Pinpoint the cell where the given text exists, returning its (x, y) midpoint coordinate. 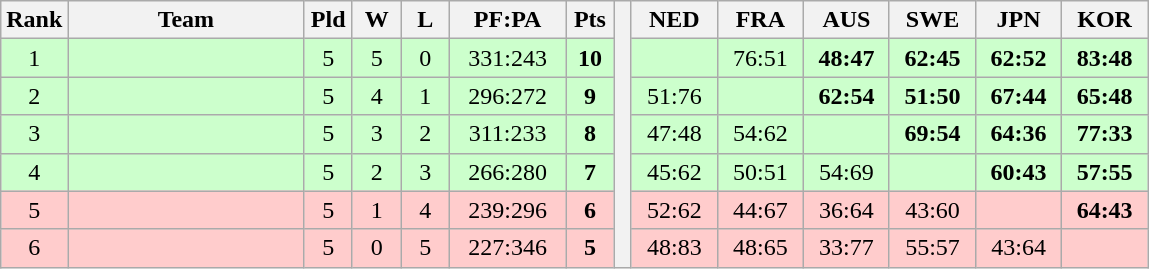
62:54 (846, 96)
311:233 (508, 134)
AUS (846, 20)
64:43 (1105, 210)
Pld (328, 20)
55:57 (932, 248)
Rank (34, 20)
50:51 (760, 172)
51:76 (674, 96)
266:280 (508, 172)
47:48 (674, 134)
57:55 (1105, 172)
8 (590, 134)
239:296 (508, 210)
77:33 (1105, 134)
331:243 (508, 58)
65:48 (1105, 96)
67:44 (1019, 96)
7 (590, 172)
51:50 (932, 96)
KOR (1105, 20)
36:64 (846, 210)
SWE (932, 20)
54:62 (760, 134)
296:272 (508, 96)
52:62 (674, 210)
54:69 (846, 172)
64:36 (1019, 134)
83:48 (1105, 58)
Team (186, 20)
10 (590, 58)
43:60 (932, 210)
48:83 (674, 248)
45:62 (674, 172)
PF:PA (508, 20)
62:45 (932, 58)
FRA (760, 20)
69:54 (932, 134)
Pts (590, 20)
W (376, 20)
9 (590, 96)
60:43 (1019, 172)
227:346 (508, 248)
44:67 (760, 210)
48:47 (846, 58)
NED (674, 20)
43:64 (1019, 248)
JPN (1019, 20)
76:51 (760, 58)
62:52 (1019, 58)
48:65 (760, 248)
L (426, 20)
33:77 (846, 248)
